Find where the given text appears and provide that cell's center as [X, Y] coordinate. 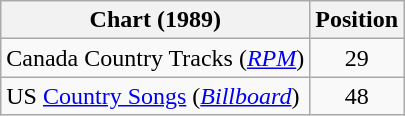
Position [357, 20]
29 [357, 58]
US Country Songs (Billboard) [156, 96]
Canada Country Tracks (RPM) [156, 58]
48 [357, 96]
Chart (1989) [156, 20]
